Extract the [x, y] coordinate from the center of the cell holding the provided text.  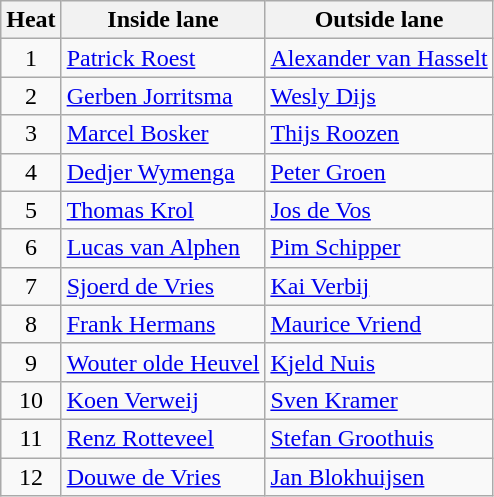
11 [31, 438]
7 [31, 286]
Heat [31, 20]
1 [31, 58]
6 [31, 248]
Stefan Groothuis [379, 438]
5 [31, 210]
2 [31, 96]
Wouter olde Heuvel [163, 362]
Koen Verweij [163, 400]
Outside lane [379, 20]
Marcel Bosker [163, 134]
8 [31, 324]
Renz Rotteveel [163, 438]
Pim Schipper [379, 248]
10 [31, 400]
4 [31, 172]
Patrick Roest [163, 58]
Gerben Jorritsma [163, 96]
Maurice Vriend [379, 324]
Peter Groen [379, 172]
Douwe de Vries [163, 477]
Jos de Vos [379, 210]
Frank Hermans [163, 324]
Kai Verbij [379, 286]
Sven Kramer [379, 400]
Jan Blokhuijsen [379, 477]
Lucas van Alphen [163, 248]
Thijs Roozen [379, 134]
3 [31, 134]
Sjoerd de Vries [163, 286]
Wesly Dijs [379, 96]
Dedjer Wymenga [163, 172]
Alexander van Hasselt [379, 58]
12 [31, 477]
Inside lane [163, 20]
Kjeld Nuis [379, 362]
9 [31, 362]
Thomas Krol [163, 210]
